Determine the (X, Y) coordinate at the center of the cell enclosing the given text.  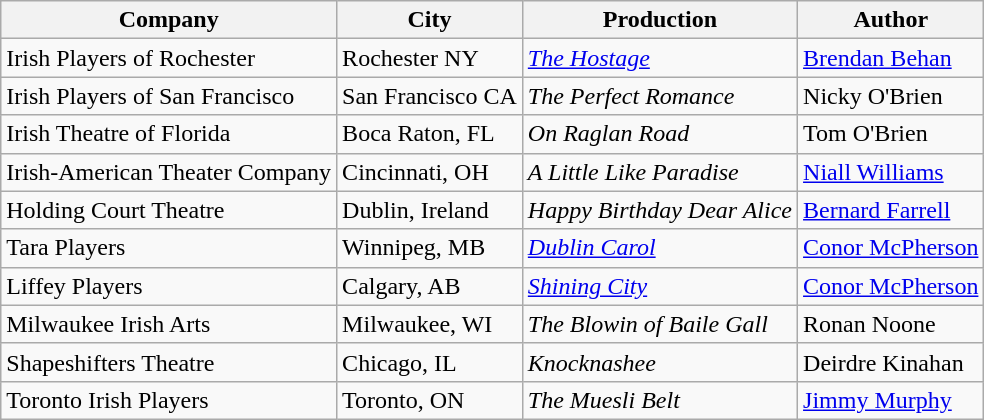
Ronan Noone (891, 324)
Knocknashee (660, 362)
Cincinnati, OH (430, 172)
Jimmy Murphy (891, 400)
On Raglan Road (660, 134)
Dublin, Ireland (430, 210)
Happy Birthday Dear Alice (660, 210)
Company (169, 20)
Niall Williams (891, 172)
Deirdre Kinahan (891, 362)
Irish Players of San Francisco (169, 96)
Milwaukee Irish Arts (169, 324)
Winnipeg, MB (430, 248)
The Perfect Romance (660, 96)
Tara Players (169, 248)
City (430, 20)
Boca Raton, FL (430, 134)
Bernard Farrell (891, 210)
Calgary, AB (430, 286)
Irish-American Theater Company (169, 172)
Liffey Players (169, 286)
The Muesli Belt (660, 400)
Holding Court Theatre (169, 210)
Tom O'Brien (891, 134)
Rochester NY (430, 58)
Irish Players of Rochester (169, 58)
Nicky O'Brien (891, 96)
Toronto, ON (430, 400)
Dublin Carol (660, 248)
The Blowin of Baile Gall (660, 324)
Author (891, 20)
Production (660, 20)
Chicago, IL (430, 362)
Milwaukee, WI (430, 324)
Shining City (660, 286)
San Francisco CA (430, 96)
Irish Theatre of Florida (169, 134)
Toronto Irish Players (169, 400)
The Hostage (660, 58)
A Little Like Paradise (660, 172)
Brendan Behan (891, 58)
Shapeshifters Theatre (169, 362)
